Determine the (x, y) coordinate at the center of the cell enclosing the given text.  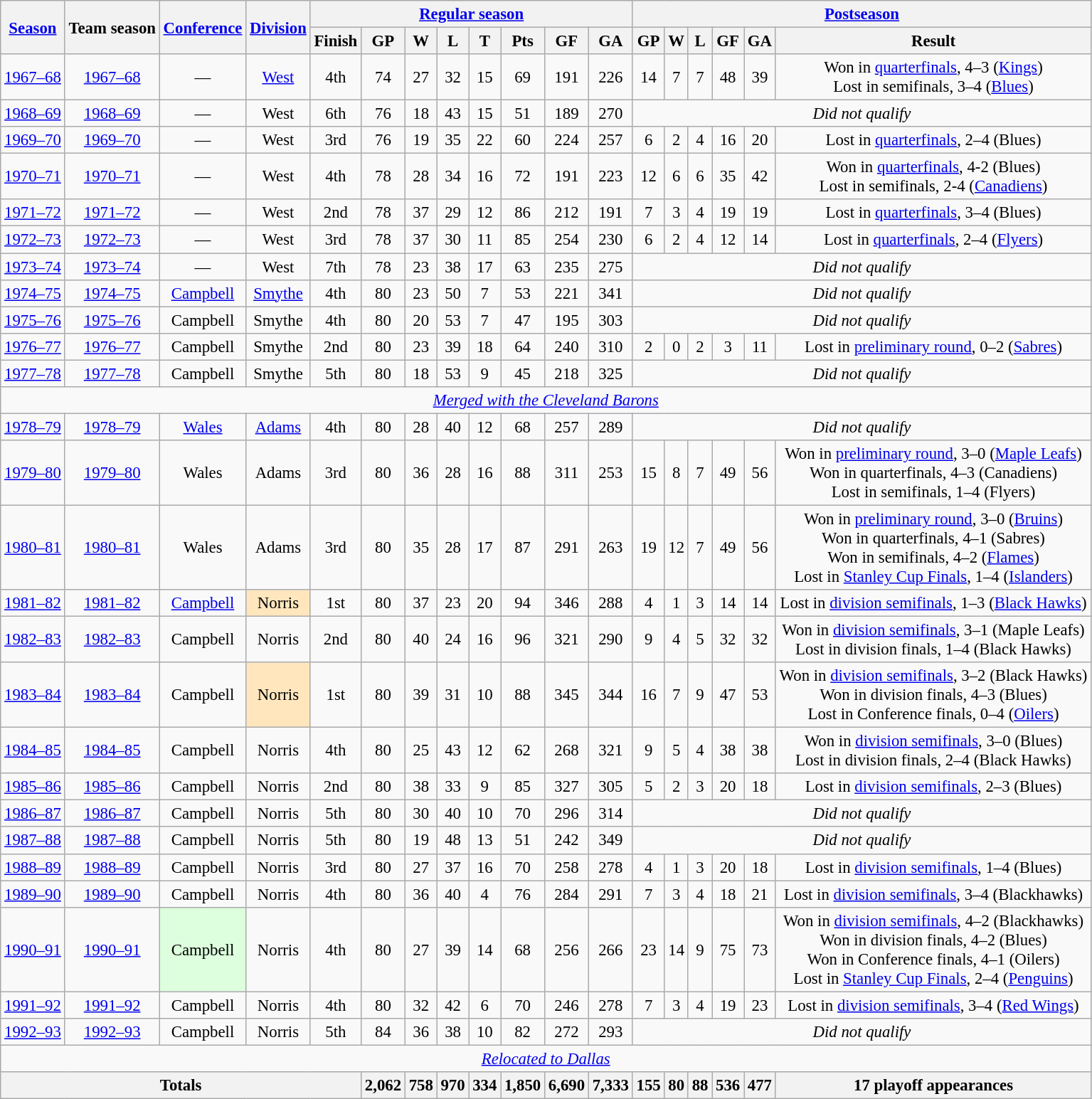
13 (485, 841)
Won in preliminary round, 3–0 (Maple Leafs)Won in quarterfinals, 4–3 (Canadiens)Lost in semifinals, 1–4 (Flyers) (933, 473)
242 (567, 841)
Merged with the Cleveland Barons (546, 400)
344 (610, 695)
60 (523, 140)
1,850 (523, 1085)
Season (33, 27)
50 (452, 293)
Lost in preliminary round, 0–2 (Sabres) (933, 346)
62 (523, 751)
311 (567, 473)
Won in division semifinals, 3–0 (Blues)Lost in division finals, 2–4 (Black Hawks) (933, 751)
T (485, 41)
Team season (112, 27)
Conference (203, 27)
7th (336, 267)
345 (567, 695)
Pts (523, 41)
221 (567, 293)
6th (336, 114)
284 (567, 894)
349 (610, 841)
314 (610, 814)
Won in quarterfinals, 4–3 (Kings)Lost in semifinals, 3–4 (Blues) (933, 77)
268 (567, 751)
21 (760, 894)
17 playoff appearances (933, 1085)
34 (452, 176)
Totals (181, 1085)
296 (567, 814)
74 (383, 77)
288 (610, 603)
Won in preliminary round, 3–0 (Bruins)Won in quarterfinals, 4–1 (Sabres)Won in semifinals, 4–2 (Flames)Lost in Stanley Cup Finals, 1–4 (Islanders) (933, 548)
325 (610, 373)
63 (523, 267)
305 (610, 787)
Lost in quarterfinals, 2–4 (Flyers) (933, 240)
94 (523, 603)
Division (278, 27)
72 (523, 176)
235 (567, 267)
82 (523, 1032)
272 (567, 1032)
Regular season (471, 14)
258 (567, 867)
96 (523, 640)
Postseason (862, 14)
0 (676, 346)
Lost in division semifinals, 3–4 (Red Wings) (933, 1005)
31 (452, 695)
253 (610, 473)
87 (523, 548)
223 (610, 176)
155 (649, 1085)
29 (452, 213)
69 (523, 77)
341 (610, 293)
22 (485, 140)
290 (610, 640)
7,333 (610, 1085)
84 (383, 1032)
Lost in quarterfinals, 3–4 (Blues) (933, 213)
6,690 (567, 1085)
270 (610, 114)
Won in division semifinals, 3–1 (Maple Leafs)Lost in division finals, 1–4 (Black Hawks) (933, 640)
Lost in division semifinals, 1–3 (Black Hawks) (933, 603)
218 (567, 373)
224 (567, 140)
334 (485, 1085)
Lost in division semifinals, 3–4 (Blackhawks) (933, 894)
327 (567, 787)
240 (567, 346)
Lost in division semifinals, 1–4 (Blues) (933, 867)
256 (567, 949)
758 (421, 1085)
536 (728, 1085)
Lost in quarterfinals, 2–4 (Blues) (933, 140)
64 (523, 346)
33 (452, 787)
289 (610, 427)
Lost in division semifinals, 2–3 (Blues) (933, 787)
310 (610, 346)
Won in quarterfinals, 4-2 (Blues)Lost in semifinals, 2-4 (Canadiens) (933, 176)
226 (610, 77)
212 (567, 213)
254 (567, 240)
230 (610, 240)
8 (676, 473)
189 (567, 114)
970 (452, 1085)
275 (610, 267)
86 (523, 213)
73 (760, 949)
263 (610, 548)
303 (610, 320)
346 (567, 603)
477 (760, 1085)
Finish (336, 41)
75 (728, 949)
246 (567, 1005)
25 (421, 751)
Won in division semifinals, 3–2 (Black Hawks)Won in division finals, 4–3 (Blues)Lost in Conference finals, 0–4 (Oilers) (933, 695)
45 (523, 373)
266 (610, 949)
Result (933, 41)
293 (610, 1032)
195 (567, 320)
2,062 (383, 1085)
Relocated to Dallas (546, 1058)
24 (452, 640)
